Output the (x, y) coordinate of the center of the cell containing the given text.  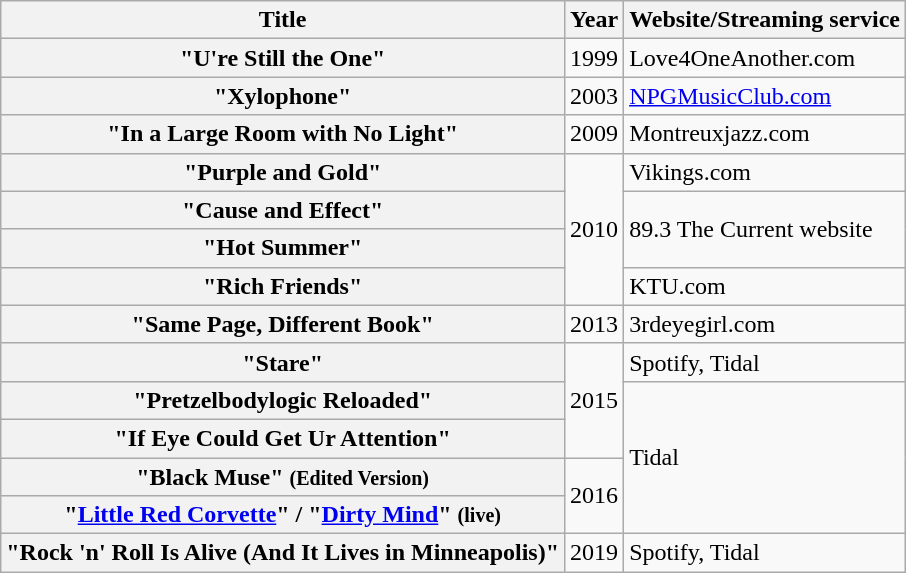
2016 (594, 496)
"Pretzelbodylogic Reloaded" (283, 400)
"Black Muse" (Edited Version) (283, 477)
"U're Still the One" (283, 58)
"Rich Friends" (283, 286)
"In a Large Room with No Light" (283, 134)
Website/Streaming service (765, 20)
2010 (594, 229)
"If Eye Could Get Ur Attention" (283, 438)
"Cause and Effect" (283, 210)
Title (283, 20)
"Hot Summer" (283, 248)
"Stare" (283, 362)
2013 (594, 324)
2009 (594, 134)
3rdeyegirl.com (765, 324)
"Same Page, Different Book" (283, 324)
KTU.com (765, 286)
Love4OneAnother.com (765, 58)
"Xylophone" (283, 96)
"Purple and Gold" (283, 172)
NPGMusicClub.com (765, 96)
2015 (594, 400)
2003 (594, 96)
"Little Red Corvette" / "Dirty Mind" (live) (283, 515)
"Rock 'n' Roll Is Alive (And It Lives in Minneapolis)" (283, 553)
Vikings.com (765, 172)
1999 (594, 58)
2019 (594, 553)
89.3 The Current website (765, 229)
Montreuxjazz.com (765, 134)
Year (594, 20)
Tidal (765, 457)
